Detect which cell encompasses the target text, then output its (X, Y) center coordinate. 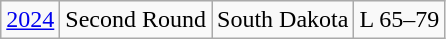
South Dakota (283, 20)
L 65–79 (400, 20)
Second Round (136, 20)
2024 (30, 20)
